Find where the given text appears and provide that cell's center as (x, y) coordinate. 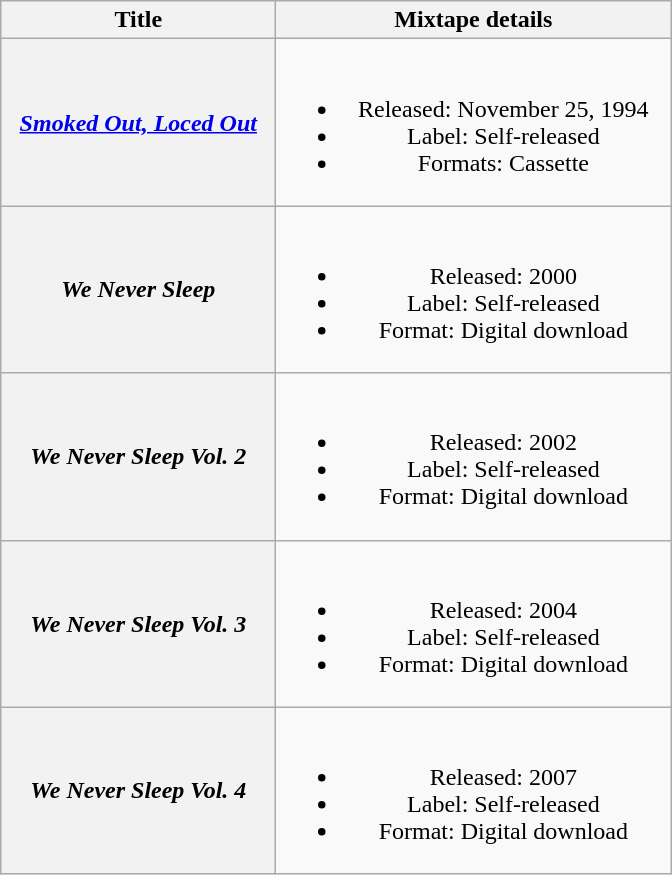
Title (138, 20)
Released: November 25, 1994Label: Self-releasedFormats: Cassette (474, 122)
Released: 2000Label: Self-releasedFormat: Digital download (474, 290)
Released: 2007Label: Self-releasedFormat: Digital download (474, 790)
Mixtape details (474, 20)
We Never Sleep Vol. 2 (138, 456)
Released: 2002Label: Self-releasedFormat: Digital download (474, 456)
Smoked Out, Loced Out (138, 122)
We Never Sleep Vol. 4 (138, 790)
We Never Sleep Vol. 3 (138, 624)
We Never Sleep (138, 290)
Released: 2004Label: Self-releasedFormat: Digital download (474, 624)
